Locate the cell with the specified text and output its [X, Y] center coordinate. 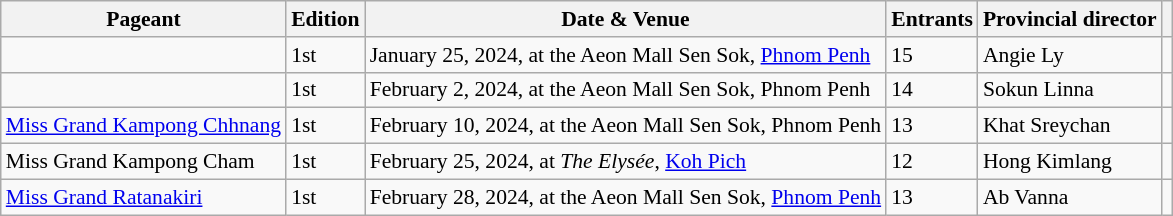
Ab Vanna [1070, 197]
Sokun Linna [1070, 90]
January 25, 2024, at the Aeon Mall Sen Sok, Phnom Penh [626, 55]
Entrants [932, 19]
Angie Ly [1070, 55]
Hong Kimlang [1070, 162]
Khat Sreychan [1070, 126]
Date & Venue [626, 19]
Provincial director [1070, 19]
14 [932, 90]
Pageant [144, 19]
February 25, 2024, at The Elysée, Koh Pich [626, 162]
Miss Grand Kampong Chhnang [144, 126]
Miss Grand Kampong Cham [144, 162]
12 [932, 162]
February 2, 2024, at the Aeon Mall Sen Sok, Phnom Penh [626, 90]
February 28, 2024, at the Aeon Mall Sen Sok, Phnom Penh [626, 197]
February 10, 2024, at the Aeon Mall Sen Sok, Phnom Penh [626, 126]
Miss Grand Ratanakiri [144, 197]
Edition [326, 19]
15 [932, 55]
